Output the (X, Y) coordinate of the center of the cell containing the given text.  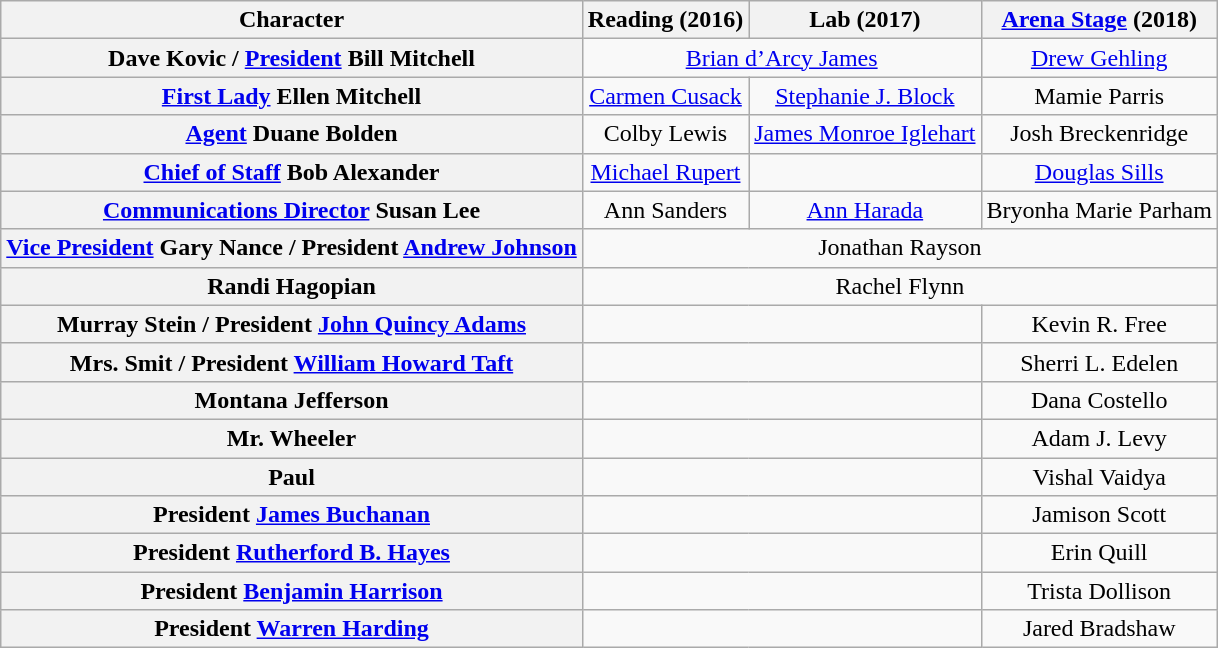
Trista Dollison (1099, 591)
Kevin R. Free (1099, 324)
President Warren Harding (292, 629)
Jared Bradshaw (1099, 629)
Vice President Gary Nance / President Andrew Johnson (292, 248)
Drew Gehling (1099, 58)
Stephanie J. Block (865, 96)
Chief of Staff Bob Alexander (292, 172)
Murray Stein / President John Quincy Adams (292, 324)
Colby Lewis (665, 134)
Mr. Wheeler (292, 438)
Erin Quill (1099, 553)
Jamison Scott (1099, 515)
Dave Kovic / President Bill Mitchell (292, 58)
Ann Sanders (665, 210)
Michael Rupert (665, 172)
Mrs. Smit / President William Howard Taft (292, 362)
Mamie Parris (1099, 96)
Rachel Flynn (900, 286)
First Lady Ellen Mitchell (292, 96)
Lab (2017) (865, 20)
Dana Costello (1099, 400)
Brian d’Arcy James (782, 58)
Vishal Vaidya (1099, 477)
Douglas Sills (1099, 172)
Agent Duane Bolden (292, 134)
Adam J. Levy (1099, 438)
Paul (292, 477)
Arena Stage (2018) (1099, 20)
Josh Breckenridge (1099, 134)
President James Buchanan (292, 515)
Carmen Cusack (665, 96)
Randi Hagopian (292, 286)
Sherri L. Edelen (1099, 362)
Jonathan Rayson (900, 248)
Reading (2016) (665, 20)
Communications Director Susan Lee (292, 210)
Bryonha Marie Parham (1099, 210)
Character (292, 20)
James Monroe Iglehart (865, 134)
Montana Jefferson (292, 400)
President Rutherford B. Hayes (292, 553)
President Benjamin Harrison (292, 591)
Ann Harada (865, 210)
